Extract the (x, y) coordinate from the center of the cell holding the provided text.  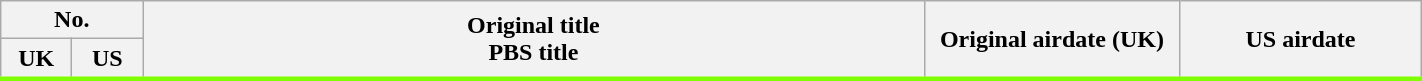
US (108, 59)
Original airdate (UK) (1052, 40)
Original titlePBS title (534, 40)
US airdate (1300, 40)
UK (36, 59)
No. (72, 20)
